Return the [x, y] coordinate for the center point of the cell that contains the specified text.  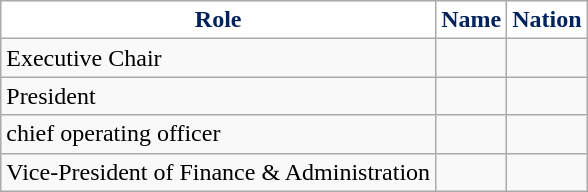
President [218, 96]
Nation [547, 20]
Role [218, 20]
Executive Chair [218, 58]
Vice-President of Finance & Administration [218, 172]
chief operating officer [218, 134]
Name [472, 20]
